From the cell containing the given text, extract its center point as (X, Y) coordinate. 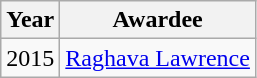
Awardee (158, 20)
Raghava Lawrence (158, 58)
2015 (30, 58)
Year (30, 20)
